Find where the given text appears and provide that cell's center as [x, y] coordinate. 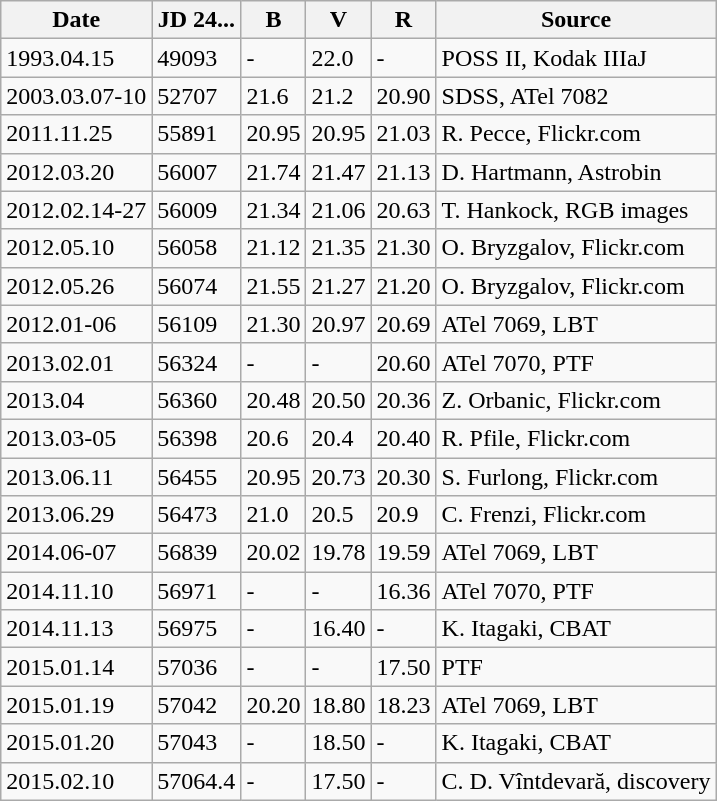
2013.03-05 [76, 438]
56839 [196, 553]
56473 [196, 515]
21.13 [404, 172]
20.40 [404, 438]
57064.4 [196, 781]
2012.03.20 [76, 172]
21.27 [338, 286]
19.59 [404, 553]
PTF [576, 667]
57036 [196, 667]
20.30 [404, 477]
C. D. Vîntdevară, discovery [576, 781]
D. Hartmann, Astrobin [576, 172]
20.50 [338, 400]
20.69 [404, 324]
2003.03.07-10 [76, 96]
18.50 [338, 743]
B [274, 20]
56007 [196, 172]
S. Furlong, Flickr.com [576, 477]
52707 [196, 96]
20.63 [404, 210]
20.20 [274, 705]
16.36 [404, 591]
2015.02.10 [76, 781]
R [404, 20]
21.03 [404, 134]
20.9 [404, 515]
2013.06.11 [76, 477]
56074 [196, 286]
C. Frenzi, Flickr.com [576, 515]
20.90 [404, 96]
Z. Orbanic, Flickr.com [576, 400]
56058 [196, 248]
21.06 [338, 210]
2014.06-07 [76, 553]
20.5 [338, 515]
20.97 [338, 324]
21.12 [274, 248]
56109 [196, 324]
POSS II, Kodak IIIaJ [576, 58]
2011.11.25 [76, 134]
Source [576, 20]
18.23 [404, 705]
56398 [196, 438]
2012.02.14-27 [76, 210]
57043 [196, 743]
2012.01-06 [76, 324]
21.6 [274, 96]
56975 [196, 629]
21.34 [274, 210]
2015.01.14 [76, 667]
20.60 [404, 362]
56009 [196, 210]
20.73 [338, 477]
21.35 [338, 248]
49093 [196, 58]
R. Pfile, Flickr.com [576, 438]
20.36 [404, 400]
56360 [196, 400]
1993.04.15 [76, 58]
16.40 [338, 629]
20.4 [338, 438]
2015.01.19 [76, 705]
Date [76, 20]
20.02 [274, 553]
22.0 [338, 58]
21.2 [338, 96]
T. Hankock, RGB images [576, 210]
2013.06.29 [76, 515]
21.55 [274, 286]
R. Pecce, Flickr.com [576, 134]
57042 [196, 705]
55891 [196, 134]
21.20 [404, 286]
20.6 [274, 438]
21.0 [274, 515]
21.74 [274, 172]
18.80 [338, 705]
21.47 [338, 172]
2013.04 [76, 400]
2014.11.10 [76, 591]
V [338, 20]
2014.11.13 [76, 629]
2015.01.20 [76, 743]
56971 [196, 591]
19.78 [338, 553]
2012.05.10 [76, 248]
2012.05.26 [76, 286]
20.48 [274, 400]
SDSS, ATel 7082 [576, 96]
2013.02.01 [76, 362]
56455 [196, 477]
JD 24... [196, 20]
56324 [196, 362]
